Return (X, Y) of the center of cell containing provided text 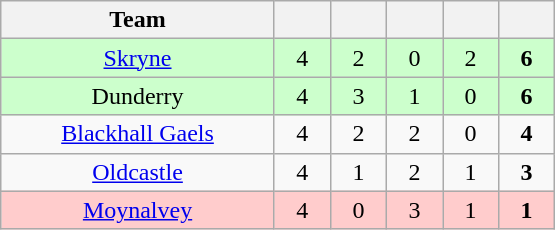
Dunderry (138, 96)
Blackhall Gaels (138, 134)
Oldcastle (138, 172)
Moynalvey (138, 210)
Team (138, 20)
Skryne (138, 58)
